Return the [X, Y] coordinate for the center point of the cell that contains the specified text.  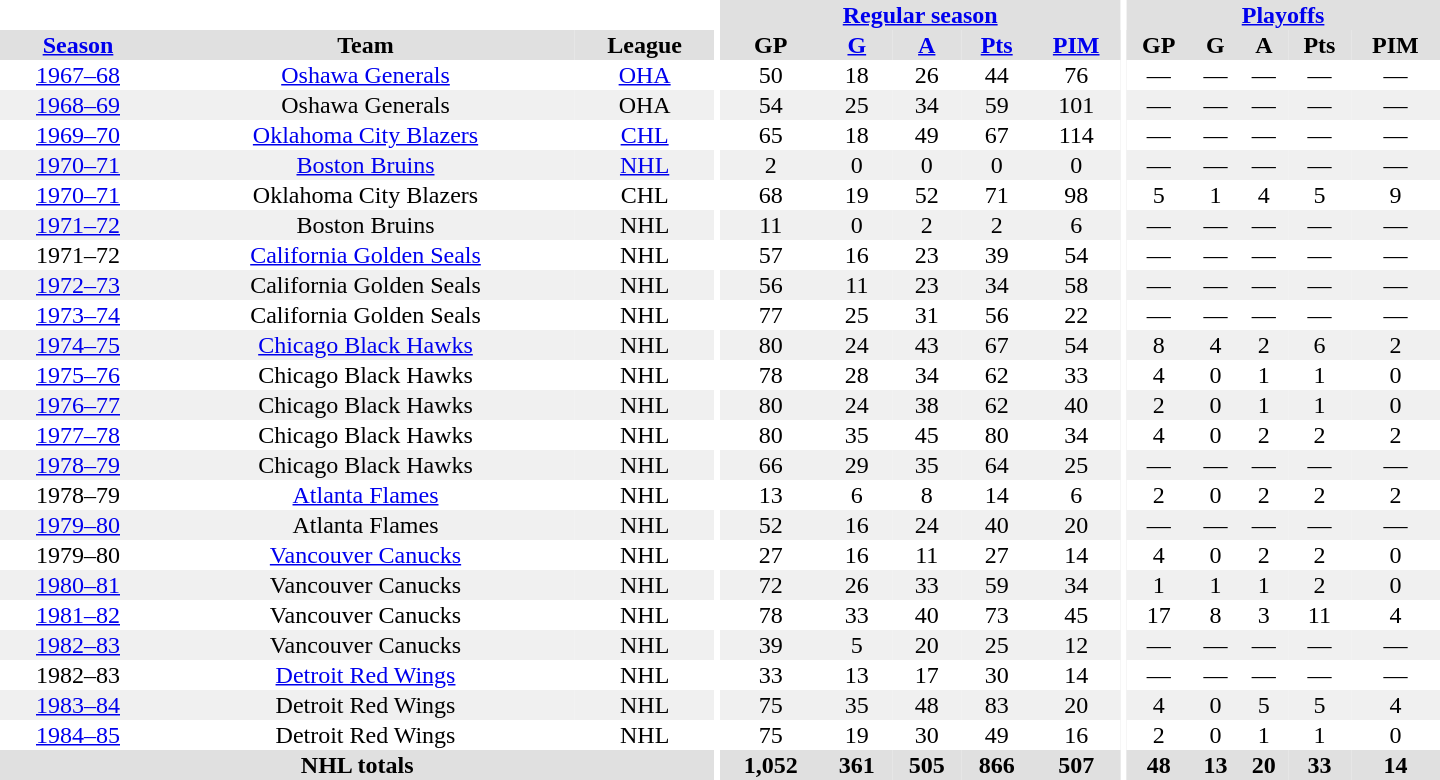
22 [1076, 315]
1984–85 [78, 735]
1983–84 [78, 705]
71 [997, 195]
44 [997, 75]
505 [927, 765]
29 [857, 465]
72 [771, 585]
98 [1076, 195]
64 [997, 465]
3 [1264, 615]
1969–70 [78, 135]
73 [997, 615]
58 [1076, 285]
76 [1076, 75]
1981–82 [78, 615]
68 [771, 195]
65 [771, 135]
1977–78 [78, 435]
1967–68 [78, 75]
77 [771, 315]
38 [927, 405]
9 [1396, 195]
12 [1076, 645]
Team [366, 45]
507 [1076, 765]
43 [927, 345]
1976–77 [78, 405]
1972–73 [78, 285]
28 [857, 375]
31 [927, 315]
83 [997, 705]
1980–81 [78, 585]
Playoffs [1283, 15]
361 [857, 765]
1973–74 [78, 315]
Regular season [920, 15]
101 [1076, 105]
Season [78, 45]
NHL totals [357, 765]
1974–75 [78, 345]
League [644, 45]
57 [771, 255]
866 [997, 765]
66 [771, 465]
50 [771, 75]
1,052 [771, 765]
1968–69 [78, 105]
114 [1076, 135]
1975–76 [78, 375]
